Find where the given text appears and provide that cell's center as [X, Y] coordinate. 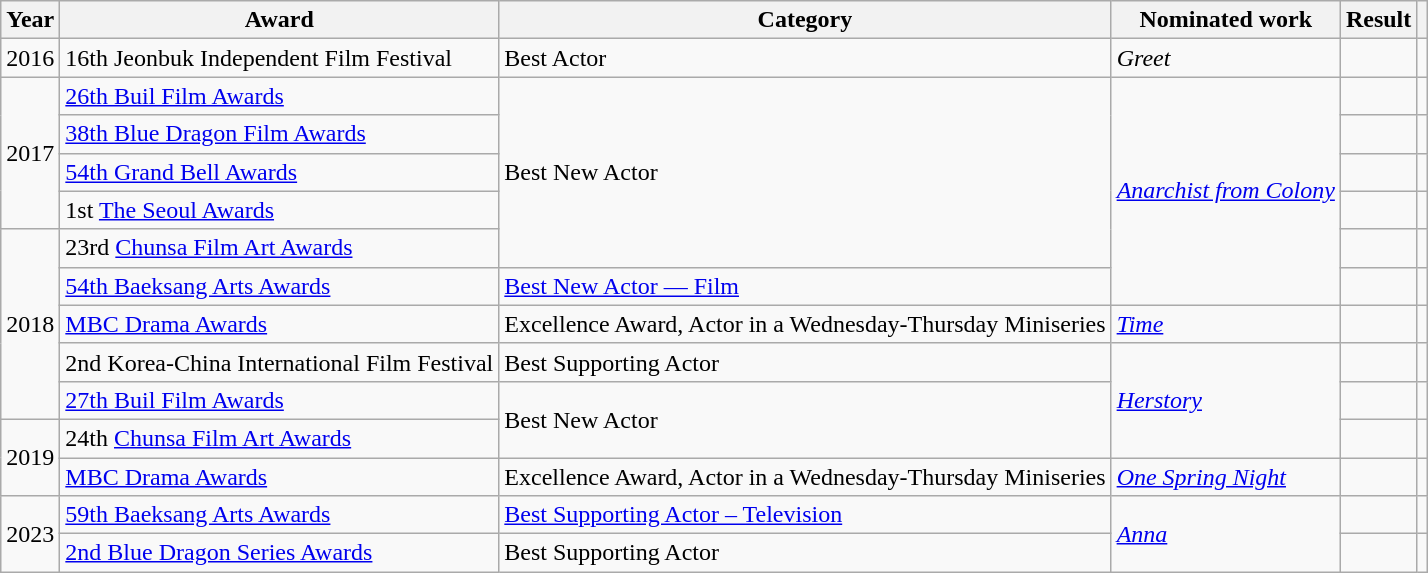
2017 [30, 153]
26th Buil Film Awards [280, 96]
38th Blue Dragon Film Awards [280, 134]
Category [805, 20]
Anna [1226, 534]
One Spring Night [1226, 477]
59th Baeksang Arts Awards [280, 515]
2018 [30, 324]
Best Supporting Actor – Television [805, 515]
23rd Chunsa Film Art Awards [280, 248]
Result [1378, 20]
Year [30, 20]
27th Buil Film Awards [280, 400]
54th Baeksang Arts Awards [280, 286]
Award [280, 20]
2nd Blue Dragon Series Awards [280, 553]
Nominated work [1226, 20]
Anarchist from Colony [1226, 191]
2019 [30, 457]
Best Actor [805, 58]
Herstory [1226, 400]
16th Jeonbuk Independent Film Festival [280, 58]
Greet [1226, 58]
2nd Korea-China International Film Festival [280, 362]
1st The Seoul Awards [280, 210]
24th Chunsa Film Art Awards [280, 438]
2016 [30, 58]
2023 [30, 534]
Best New Actor — Film [805, 286]
Time [1226, 324]
54th Grand Bell Awards [280, 172]
